Find where the given text appears and provide that cell's center as (X, Y) coordinate. 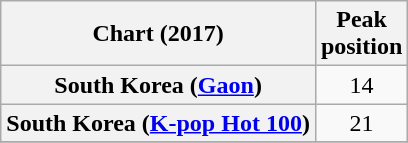
South Korea (K-pop Hot 100) (158, 123)
Peakposition (361, 34)
South Korea (Gaon) (158, 85)
21 (361, 123)
Chart (2017) (158, 34)
14 (361, 85)
